Search for the cell housing the specified text and yield its (x, y) center coordinate. 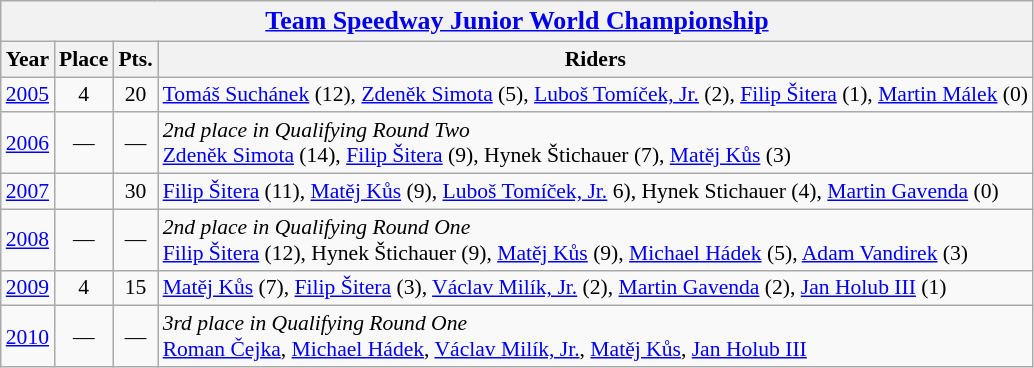
Matěj Kůs (7), Filip Šitera (3), Václav Milík, Jr. (2), Martin Gavenda (2), Jan Holub III (1) (596, 288)
2nd place in Qualifying Round Two Zdeněk Simota (14), Filip Šitera (9), Hynek Štichauer (7), Matěj Kůs (3) (596, 144)
2nd place in Qualifying Round One Filip Šitera (12), Hynek Štichauer (9), Matěj Kůs (9), Michael Hádek (5), Adam Vandirek (3) (596, 240)
Place (84, 59)
Year (28, 59)
3rd place in Qualifying Round One Roman Čejka, Michael Hádek, Václav Milík, Jr., Matěj Kůs, Jan Holub III (596, 336)
20 (135, 95)
2007 (28, 192)
Team Speedway Junior World Championship (517, 21)
2008 (28, 240)
15 (135, 288)
2009 (28, 288)
2006 (28, 144)
2010 (28, 336)
Filip Šitera (11), Matěj Kůs (9), Luboš Tomíček, Jr. 6), Hynek Stichauer (4), Martin Gavenda (0) (596, 192)
Riders (596, 59)
2005 (28, 95)
Pts. (135, 59)
Tomáš Suchánek (12), Zdeněk Simota (5), Luboš Tomíček, Jr. (2), Filip Šitera (1), Martin Málek (0) (596, 95)
30 (135, 192)
